Pinpoint the cell where the given text exists, returning its (X, Y) midpoint coordinate. 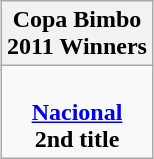
Nacional2nd title (78, 112)
Copa Bimbo2011 Winners (78, 34)
